Identify which cell holds the provided text, then report its (X, Y) central coordinate. 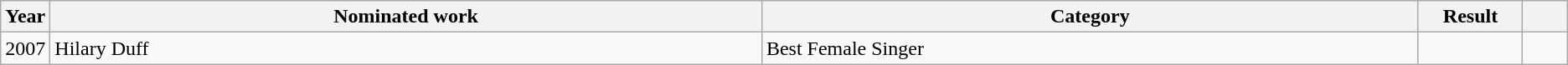
Category (1090, 17)
Nominated work (406, 17)
Result (1471, 17)
Best Female Singer (1090, 48)
Year (25, 17)
2007 (25, 48)
Hilary Duff (406, 48)
